Determine the [x, y] coordinate at the center of the cell enclosing the given text.  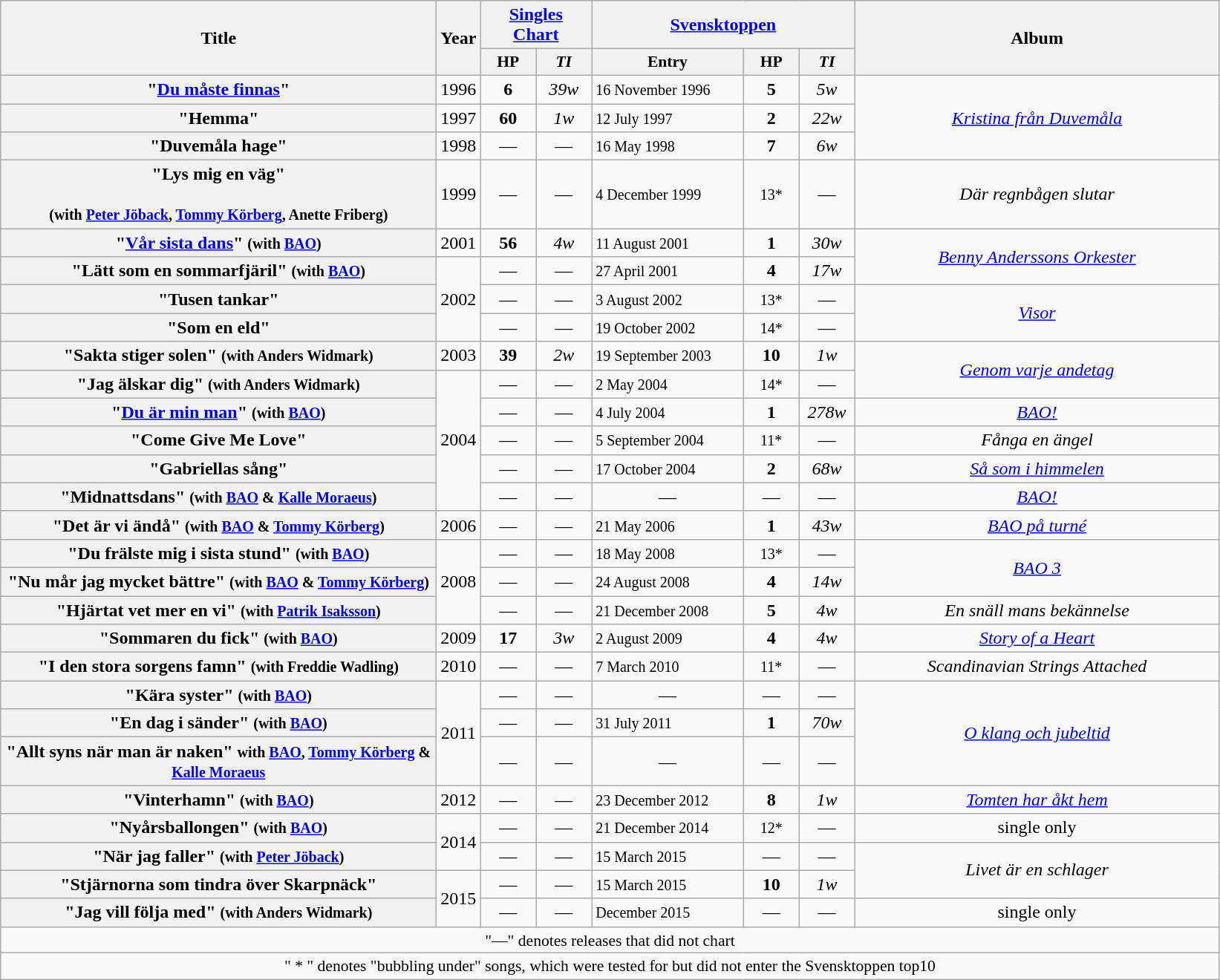
2014 [459, 842]
"Som en eld" [218, 327]
39w [564, 89]
70w [827, 723]
"Du frälste mig i sista stund" (with BAO) [218, 553]
Visor [1037, 313]
16 May 1998 [668, 146]
2009 [459, 638]
Kristina från Duvemåla [1037, 117]
19 October 2002 [668, 327]
"Sakta stiger solen" (with Anders Widmark) [218, 356]
2004 [459, 440]
2008 [459, 581]
19 September 2003 [668, 356]
Scandinavian Strings Attached [1037, 667]
11 August 2001 [668, 243]
2 August 2009 [668, 638]
16 November 1996 [668, 89]
"Allt syns när man är naken" with BAO, Tommy Körberg & Kalle Moraeus [218, 762]
18 May 2008 [668, 553]
6 [508, 89]
2001 [459, 243]
4 December 1999 [668, 195]
"Duvemåla hage" [218, 146]
17 [508, 638]
24 August 2008 [668, 581]
"—" denotes releases that did not chart [610, 940]
"Gabriellas sång" [218, 468]
21 December 2008 [668, 610]
14w [827, 581]
12 July 1997 [668, 118]
2012 [459, 800]
"En dag i sänder" (with BAO) [218, 723]
Genom varje andetag [1037, 370]
27 April 2001 [668, 271]
30w [827, 243]
O klang och jubeltid [1037, 734]
"Come Give Me Love" [218, 440]
7 [771, 146]
"Nyårsballongen" (with BAO) [218, 828]
"Det är vi ändå" (with BAO & Tommy Körberg) [218, 525]
"Lys mig en väg"(with Peter Jöback, Tommy Körberg, Anette Friberg) [218, 195]
Så som i himmelen [1037, 468]
Entry [668, 62]
5 September 2004 [668, 440]
56 [508, 243]
Album [1037, 39]
"Jag älskar dig" (with Anders Widmark) [218, 384]
60 [508, 118]
2 May 2004 [668, 384]
"Hemma" [218, 118]
17 October 2004 [668, 468]
31 July 2011 [668, 723]
7 March 2010 [668, 667]
2002 [459, 299]
2015 [459, 898]
Fånga en ängel [1037, 440]
"Nu mår jag mycket bättre" (with BAO & Tommy Körberg) [218, 581]
Year [459, 39]
1996 [459, 89]
21 December 2014 [668, 828]
"Vinterhamn" (with BAO) [218, 800]
"Du är min man" (with BAO) [218, 412]
"Du måste finnas" [218, 89]
"Lätt som en sommarfjäril" (with BAO) [218, 271]
2011 [459, 734]
BAO på turné [1037, 525]
1997 [459, 118]
"När jag faller" (with Peter Jöback) [218, 856]
2003 [459, 356]
Tomten har åkt hem [1037, 800]
December 2015 [668, 912]
"I den stora sorgens famn" (with Freddie Wadling) [218, 667]
Story of a Heart [1037, 638]
"Midnattsdans" (with BAO & Kalle Moraeus) [218, 497]
39 [508, 356]
12* [771, 828]
2006 [459, 525]
6w [827, 146]
" * " denotes "bubbling under" songs, which were tested for but did not enter the Svensktoppen top10 [610, 967]
"Vår sista dans" (with BAO) [218, 243]
"Stjärnorna som tindra över Skarpnäck" [218, 884]
"Kära syster" (with BAO) [218, 695]
1999 [459, 195]
17w [827, 271]
21 May 2006 [668, 525]
"Tusen tankar" [218, 299]
5w [827, 89]
2010 [459, 667]
2w [564, 356]
BAO 3 [1037, 567]
43w [827, 525]
Livet är en schlager [1037, 870]
8 [771, 800]
Svensktoppen [723, 25]
68w [827, 468]
Title [218, 39]
23 December 2012 [668, 800]
Singles Chart [536, 25]
3 August 2002 [668, 299]
En snäll mans bekännelse [1037, 610]
22w [827, 118]
4 July 2004 [668, 412]
278w [827, 412]
Där regnbågen slutar [1037, 195]
Benny Anderssons Orkester [1037, 257]
"Sommaren du fick" (with BAO) [218, 638]
"Jag vill följa med" (with Anders Widmark) [218, 912]
3w [564, 638]
1998 [459, 146]
"Hjärtat vet mer en vi" (with Patrik Isaksson) [218, 610]
